Provide the [X, Y] coordinate of the cell's center where the given text is located.  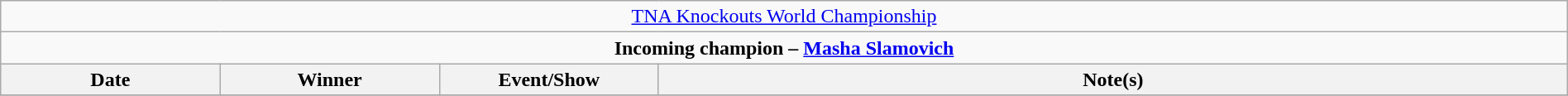
TNA Knockouts World Championship [784, 17]
Winner [329, 79]
Event/Show [549, 79]
Date [111, 79]
Incoming champion – Masha Slamovich [784, 48]
Note(s) [1113, 79]
